Return the (X, Y) coordinate for the center point of the cell that contains the specified text.  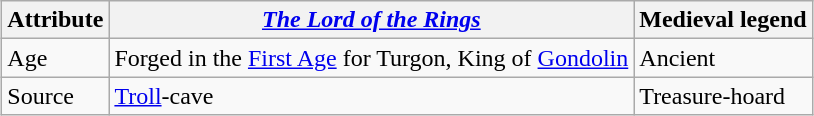
Source (56, 96)
Attribute (56, 20)
Forged in the First Age for Turgon, King of Gondolin (372, 58)
Treasure-hoard (723, 96)
Ancient (723, 58)
Medieval legend (723, 20)
The Lord of the Rings (372, 20)
Troll-cave (372, 96)
Age (56, 58)
